Return the [x, y] coordinate for the center point of the cell that contains the specified text.  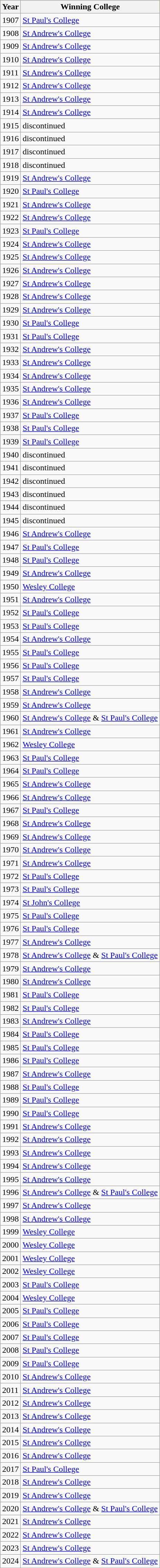
1920 [10, 191]
2000 [10, 1245]
2006 [10, 1324]
1970 [10, 850]
1915 [10, 125]
1992 [10, 1140]
1926 [10, 270]
1914 [10, 112]
1988 [10, 1087]
2020 [10, 1508]
1981 [10, 995]
1980 [10, 981]
1948 [10, 560]
1993 [10, 1153]
2022 [10, 1535]
2009 [10, 1363]
1907 [10, 20]
1964 [10, 771]
1947 [10, 547]
1912 [10, 86]
1946 [10, 534]
1956 [10, 665]
1974 [10, 903]
2023 [10, 1548]
1976 [10, 929]
1962 [10, 744]
1996 [10, 1192]
1936 [10, 402]
1977 [10, 942]
2015 [10, 1443]
1934 [10, 375]
1940 [10, 455]
1921 [10, 205]
1958 [10, 692]
2024 [10, 1561]
1922 [10, 218]
1933 [10, 362]
1989 [10, 1100]
1924 [10, 244]
1994 [10, 1166]
1953 [10, 626]
1941 [10, 468]
1984 [10, 1034]
1928 [10, 297]
1972 [10, 876]
1916 [10, 138]
Year [10, 7]
1945 [10, 520]
1938 [10, 428]
1968 [10, 824]
2019 [10, 1495]
1979 [10, 968]
1917 [10, 152]
1927 [10, 283]
1911 [10, 73]
1913 [10, 99]
1960 [10, 718]
1925 [10, 257]
1987 [10, 1074]
2013 [10, 1416]
2010 [10, 1377]
1957 [10, 679]
2014 [10, 1430]
1919 [10, 178]
2018 [10, 1482]
1963 [10, 758]
1952 [10, 613]
1991 [10, 1126]
2021 [10, 1522]
1999 [10, 1232]
St John's College [90, 903]
1908 [10, 33]
1918 [10, 165]
Winning College [90, 7]
1983 [10, 1021]
1931 [10, 336]
1966 [10, 797]
1949 [10, 573]
1923 [10, 231]
1969 [10, 837]
2008 [10, 1350]
1973 [10, 889]
1967 [10, 810]
2004 [10, 1298]
2007 [10, 1337]
1929 [10, 310]
1998 [10, 1218]
1930 [10, 323]
1990 [10, 1113]
1951 [10, 600]
1997 [10, 1205]
1959 [10, 705]
2017 [10, 1469]
1985 [10, 1048]
1965 [10, 784]
1932 [10, 349]
2012 [10, 1403]
1909 [10, 46]
1995 [10, 1179]
1961 [10, 731]
1978 [10, 955]
1950 [10, 587]
1910 [10, 60]
1935 [10, 389]
2016 [10, 1456]
1937 [10, 415]
1939 [10, 442]
1954 [10, 639]
1944 [10, 507]
1975 [10, 916]
1986 [10, 1061]
1955 [10, 652]
2003 [10, 1285]
1942 [10, 481]
1982 [10, 1008]
2005 [10, 1311]
2001 [10, 1258]
2002 [10, 1271]
1971 [10, 863]
1943 [10, 494]
2011 [10, 1390]
